Determine the [x, y] coordinate at the center of the cell enclosing the given text.  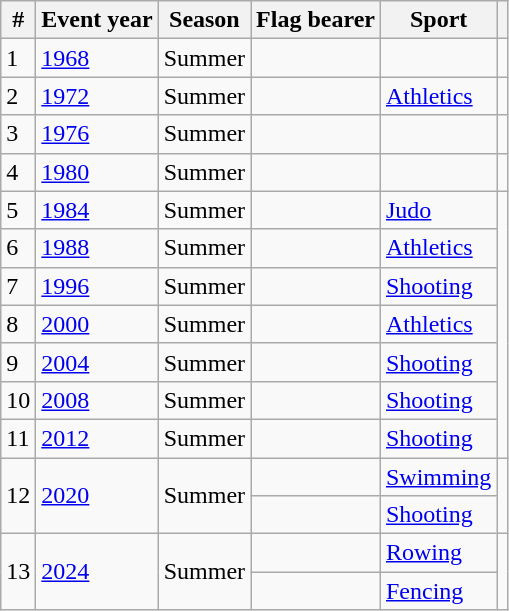
# [18, 20]
2008 [97, 400]
1988 [97, 248]
Season [204, 20]
Flag bearer [316, 20]
12 [18, 496]
2004 [97, 362]
13 [18, 572]
6 [18, 248]
10 [18, 400]
11 [18, 438]
9 [18, 362]
Judo [438, 210]
1 [18, 58]
1968 [97, 58]
2024 [97, 572]
1976 [97, 134]
2000 [97, 324]
7 [18, 286]
3 [18, 134]
Sport [438, 20]
1984 [97, 210]
5 [18, 210]
2012 [97, 438]
1996 [97, 286]
2 [18, 96]
2020 [97, 496]
Fencing [438, 591]
Swimming [438, 477]
4 [18, 172]
1980 [97, 172]
1972 [97, 96]
Event year [97, 20]
8 [18, 324]
Rowing [438, 553]
